For the text-containing cell, return its midpoint in (X, Y) coordinate format. 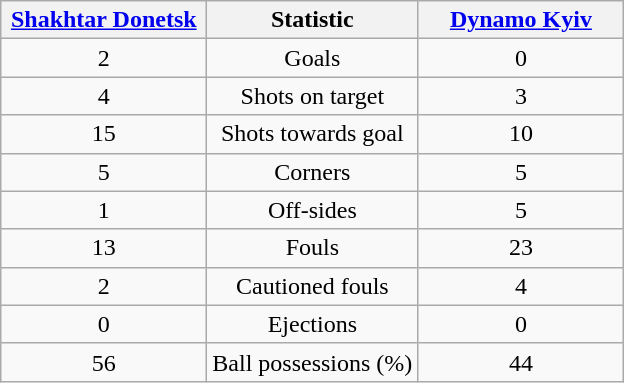
Shakhtar Donetsk (104, 20)
Shots towards goal (312, 134)
Cautioned fouls (312, 286)
10 (521, 134)
Dynamo Kyiv (521, 20)
56 (104, 362)
Goals (312, 58)
Ejections (312, 324)
1 (104, 210)
Off-sides (312, 210)
Statistic (312, 20)
23 (521, 248)
Corners (312, 172)
44 (521, 362)
Ball possessions (%) (312, 362)
Fouls (312, 248)
15 (104, 134)
3 (521, 96)
Shots on target (312, 96)
13 (104, 248)
